For the text-containing cell, return its midpoint in (X, Y) coordinate format. 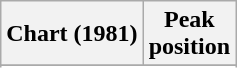
Peakposition (189, 34)
Chart (1981) (72, 34)
